Output the [X, Y] coordinate of the center of the cell containing the given text.  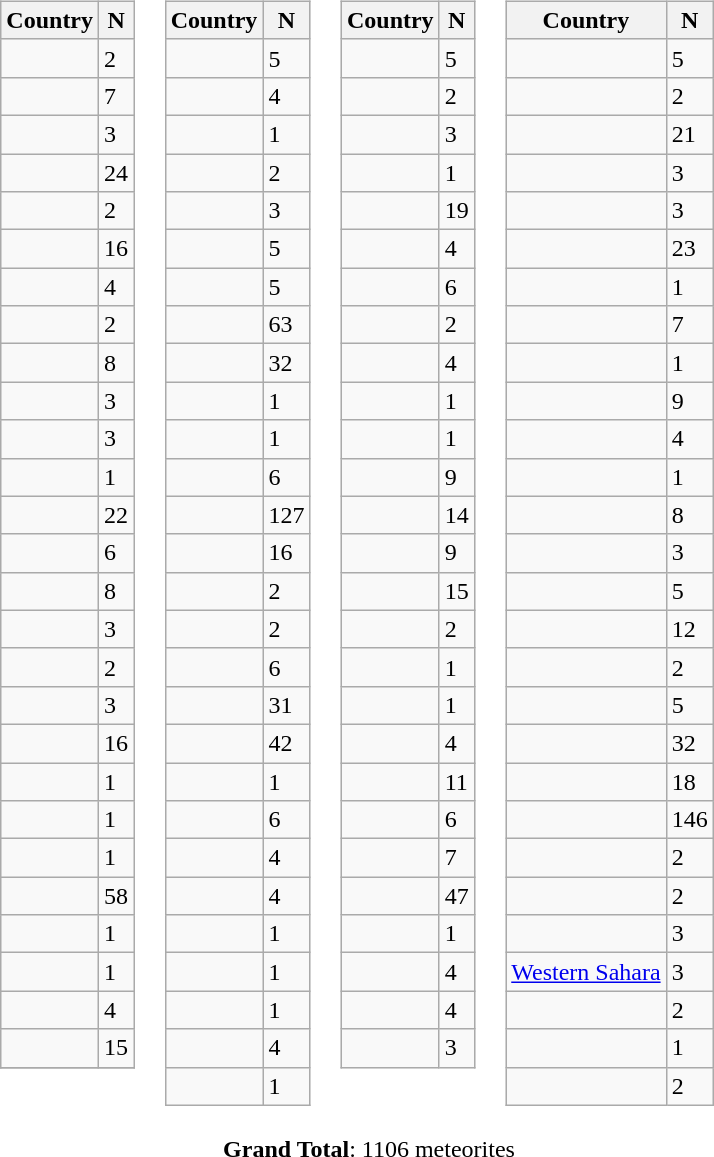
47 [456, 896]
31 [286, 705]
18 [690, 781]
22 [116, 515]
21 [690, 134]
127 [286, 515]
12 [690, 629]
23 [690, 249]
19 [456, 211]
Western Sahara [586, 972]
63 [286, 325]
14 [456, 515]
146 [690, 820]
24 [116, 173]
42 [286, 743]
58 [116, 896]
11 [456, 781]
